Return the [X, Y] coordinate for the center point of the cell that contains the specified text.  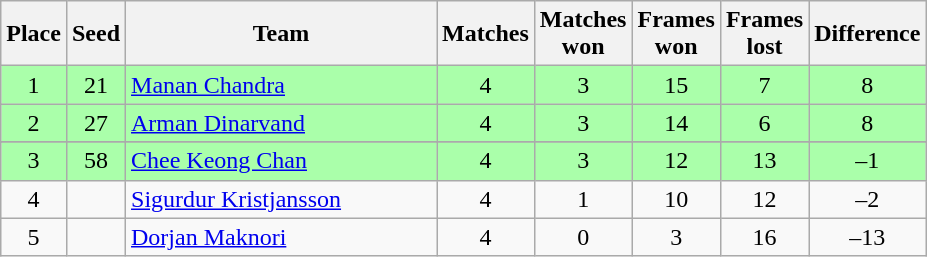
0 [583, 237]
Matches won [583, 34]
–2 [868, 199]
Seed [96, 34]
2 [34, 123]
7 [764, 85]
Sigurdur Kristjansson [282, 199]
–13 [868, 237]
16 [764, 237]
13 [764, 161]
Manan Chandra [282, 85]
58 [96, 161]
5 [34, 237]
27 [96, 123]
21 [96, 85]
15 [676, 85]
Arman Dinarvand [282, 123]
Chee Keong Chan [282, 161]
Frames lost [764, 34]
14 [676, 123]
Place [34, 34]
6 [764, 123]
Difference [868, 34]
Matches [486, 34]
10 [676, 199]
Dorjan Maknori [282, 237]
Frames won [676, 34]
Team [282, 34]
–1 [868, 161]
